Identify which cell holds the provided text, then report its (x, y) central coordinate. 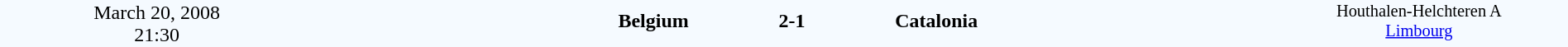
Belgium (501, 21)
Houthalen-Helchteren ALimbourg (1419, 23)
Catalonia (1082, 21)
March 20, 200821:30 (157, 23)
2-1 (791, 21)
